Identify which cell holds the provided text, then report its (X, Y) central coordinate. 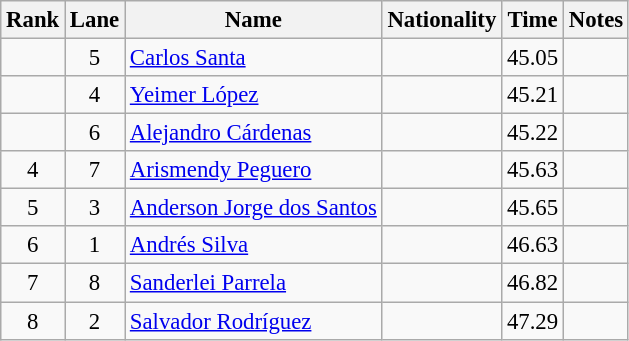
Salvador Rodríguez (254, 321)
Andrés Silva (254, 245)
3 (95, 208)
46.82 (533, 283)
Nationality (442, 20)
Notes (596, 20)
Alejandro Cárdenas (254, 133)
45.21 (533, 95)
Sanderlei Parrela (254, 283)
2 (95, 321)
Rank (33, 20)
Carlos Santa (254, 58)
Anderson Jorge dos Santos (254, 208)
Yeimer López (254, 95)
45.05 (533, 58)
45.63 (533, 170)
45.65 (533, 208)
Lane (95, 20)
46.63 (533, 245)
Arismendy Peguero (254, 170)
1 (95, 245)
45.22 (533, 133)
Name (254, 20)
47.29 (533, 321)
Time (533, 20)
